Return (X, Y) of the center of cell containing provided text 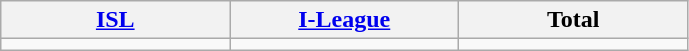
I-League (344, 20)
ISL (116, 20)
Total (574, 20)
